Identify which cell holds the provided text, then report its [x, y] central coordinate. 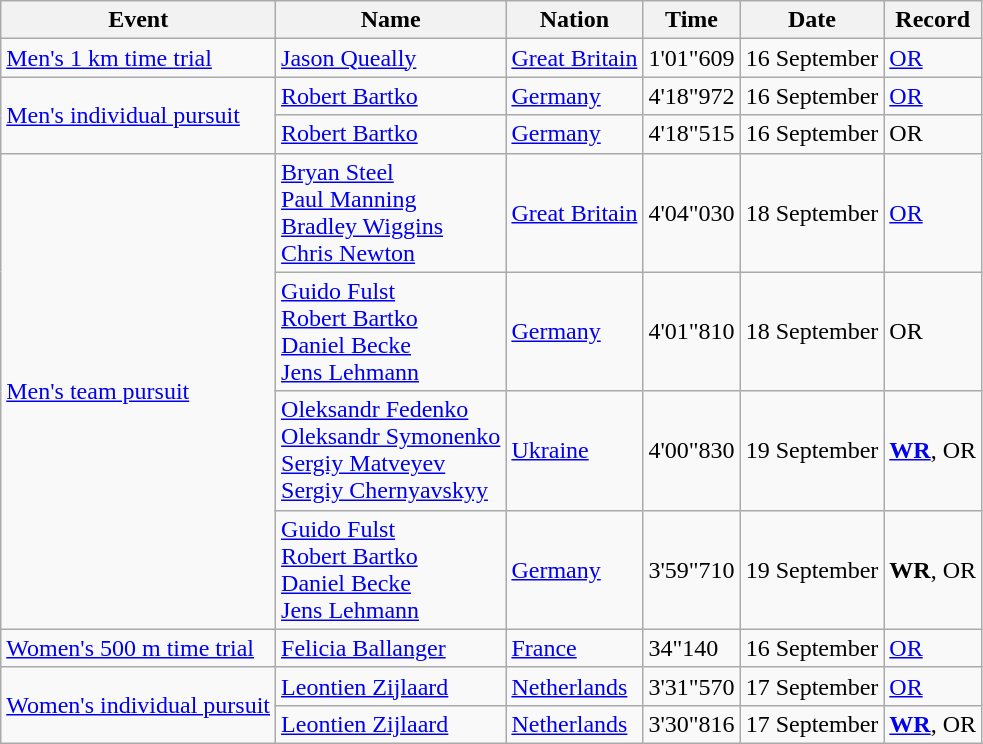
4'04"030 [692, 212]
4'00"830 [692, 450]
Oleksandr FedenkoOleksandr SymonenkoSergiy MatveyevSergiy Chernyavskyy [391, 450]
Event [138, 20]
Date [812, 20]
Ukraine [574, 450]
4'18"972 [692, 96]
Men's individual pursuit [138, 115]
Nation [574, 20]
3'30"816 [692, 724]
Jason Queally [391, 58]
Time [692, 20]
Bryan SteelPaul ManningBradley WigginsChris Newton [391, 212]
Record [933, 20]
3'59"710 [692, 570]
Women's 500 m time trial [138, 648]
France [574, 648]
3'31"570 [692, 686]
4'18"515 [692, 134]
Felicia Ballanger [391, 648]
Men's team pursuit [138, 391]
4'01"810 [692, 332]
Women's individual pursuit [138, 705]
Name [391, 20]
Men's 1 km time trial [138, 58]
34"140 [692, 648]
1'01"609 [692, 58]
